Find where the given text appears and provide that cell's center as (X, Y) coordinate. 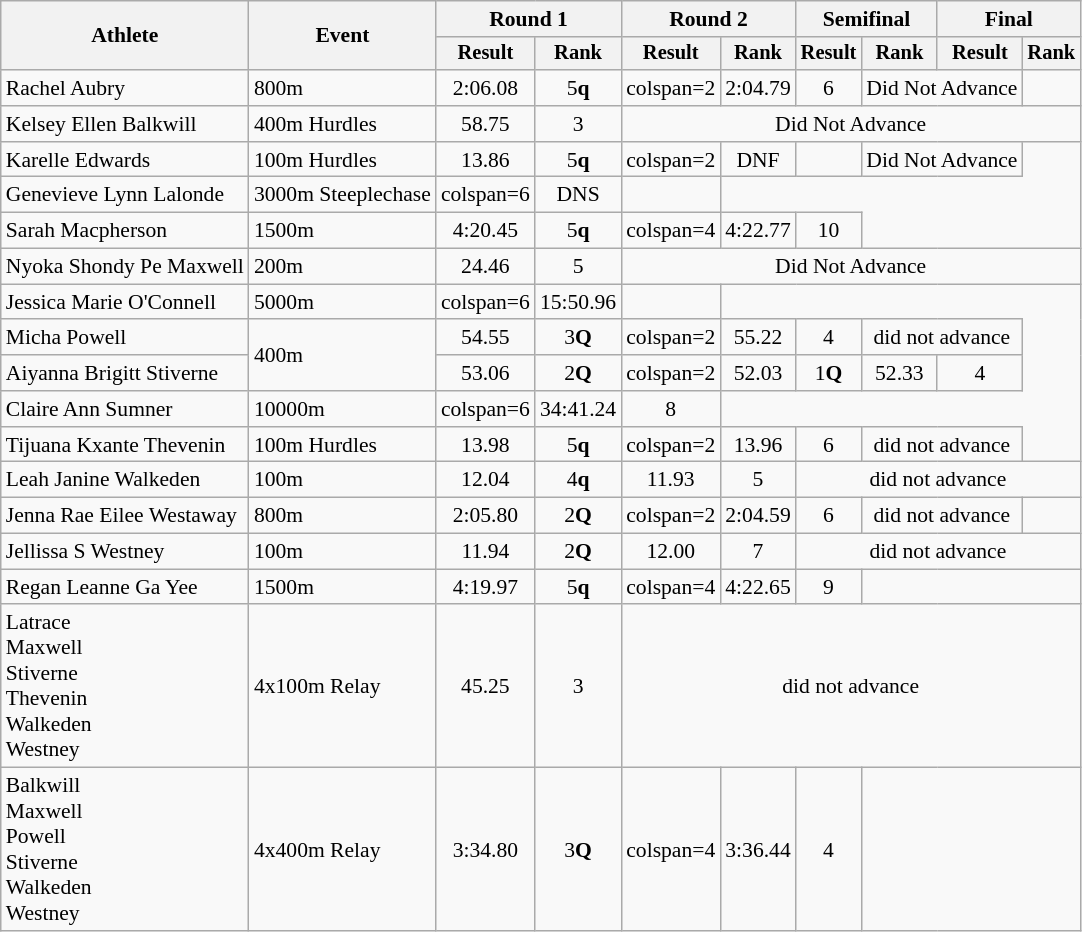
10000m (342, 409)
13.98 (486, 445)
8 (670, 409)
Aiyanna Brigitt Stiverne (125, 373)
Final (1008, 19)
3:34.80 (486, 850)
400m (342, 356)
Event (342, 36)
4q (578, 480)
Semifinal (867, 19)
4:22.65 (758, 587)
Nyoka Shondy Pe Maxwell (125, 267)
Round 2 (708, 19)
Claire Ann Sumner (125, 409)
10 (829, 231)
5000m (342, 302)
BalkwillMaxwellPowellStiverneWalkedenWestney (125, 850)
Rachel Aubry (125, 88)
4:19.97 (486, 587)
55.22 (758, 338)
13.96 (758, 445)
4:22.77 (758, 231)
Jellissa S Westney (125, 552)
LatraceMaxwellStiverneTheveninWalkedenWestney (125, 686)
Athlete (125, 36)
Jessica Marie O'Connell (125, 302)
2:04.59 (758, 516)
12.00 (670, 552)
53.06 (486, 373)
45.25 (486, 686)
4x400m Relay (342, 850)
4x100m Relay (342, 686)
58.75 (486, 124)
200m (342, 267)
3:36.44 (758, 850)
Leah Janine Walkeden (125, 480)
54.55 (486, 338)
11.94 (486, 552)
Regan Leanne Ga Yee (125, 587)
7 (758, 552)
52.33 (899, 373)
DNF (758, 160)
3000m Steeplechase (342, 195)
Tijuana Kxante Thevenin (125, 445)
2:04.79 (758, 88)
DNS (578, 195)
2:05.80 (486, 516)
Sarah Macpherson (125, 231)
34:41.24 (578, 409)
9 (829, 587)
Micha Powell (125, 338)
Kelsey Ellen Balkwill (125, 124)
15:50.96 (578, 302)
13.86 (486, 160)
Round 1 (528, 19)
Jenna Rae Eilee Westaway (125, 516)
Karelle Edwards (125, 160)
24.46 (486, 267)
1Q (829, 373)
Genevieve Lynn Lalonde (125, 195)
12.04 (486, 480)
11.93 (670, 480)
52.03 (758, 373)
2:06.08 (486, 88)
4:20.45 (486, 231)
400m Hurdles (342, 124)
